Search for the cell housing the specified text and yield its (x, y) center coordinate. 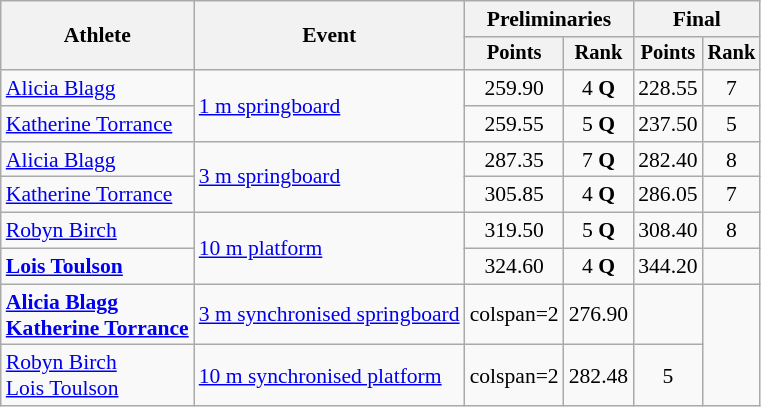
Final (696, 19)
276.90 (598, 314)
3 m synchronised springboard (330, 314)
319.50 (514, 231)
228.55 (668, 88)
Robyn BirchLois Toulson (98, 376)
282.48 (598, 376)
282.40 (668, 160)
10 m synchronised platform (330, 376)
324.60 (514, 267)
Preliminaries (550, 19)
Alicia BlaggKatherine Torrance (98, 314)
Event (330, 36)
259.55 (514, 124)
237.50 (668, 124)
287.35 (514, 160)
259.90 (514, 88)
7 Q (598, 160)
308.40 (668, 231)
344.20 (668, 267)
10 m platform (330, 248)
1 m springboard (330, 106)
305.85 (514, 195)
Lois Toulson (98, 267)
Athlete (98, 36)
3 m springboard (330, 178)
286.05 (668, 195)
Robyn Birch (98, 231)
